Find where the given text appears and provide that cell's center as [x, y] coordinate. 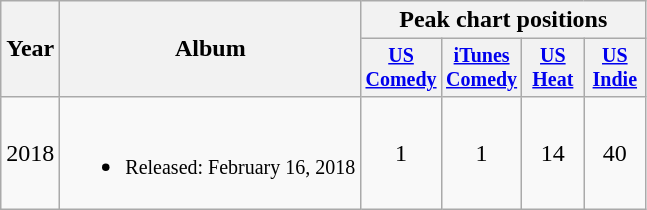
Album [210, 49]
iTunesComedy [482, 68]
USComedy [402, 68]
Released: February 16, 2018 [210, 152]
USIndie [615, 68]
Year [30, 49]
2018 [30, 152]
Peak chart positions [504, 20]
40 [615, 152]
USHeat [553, 68]
14 [553, 152]
